Capture the cell that displays the provided text and extract its [X, Y] central coordinate. 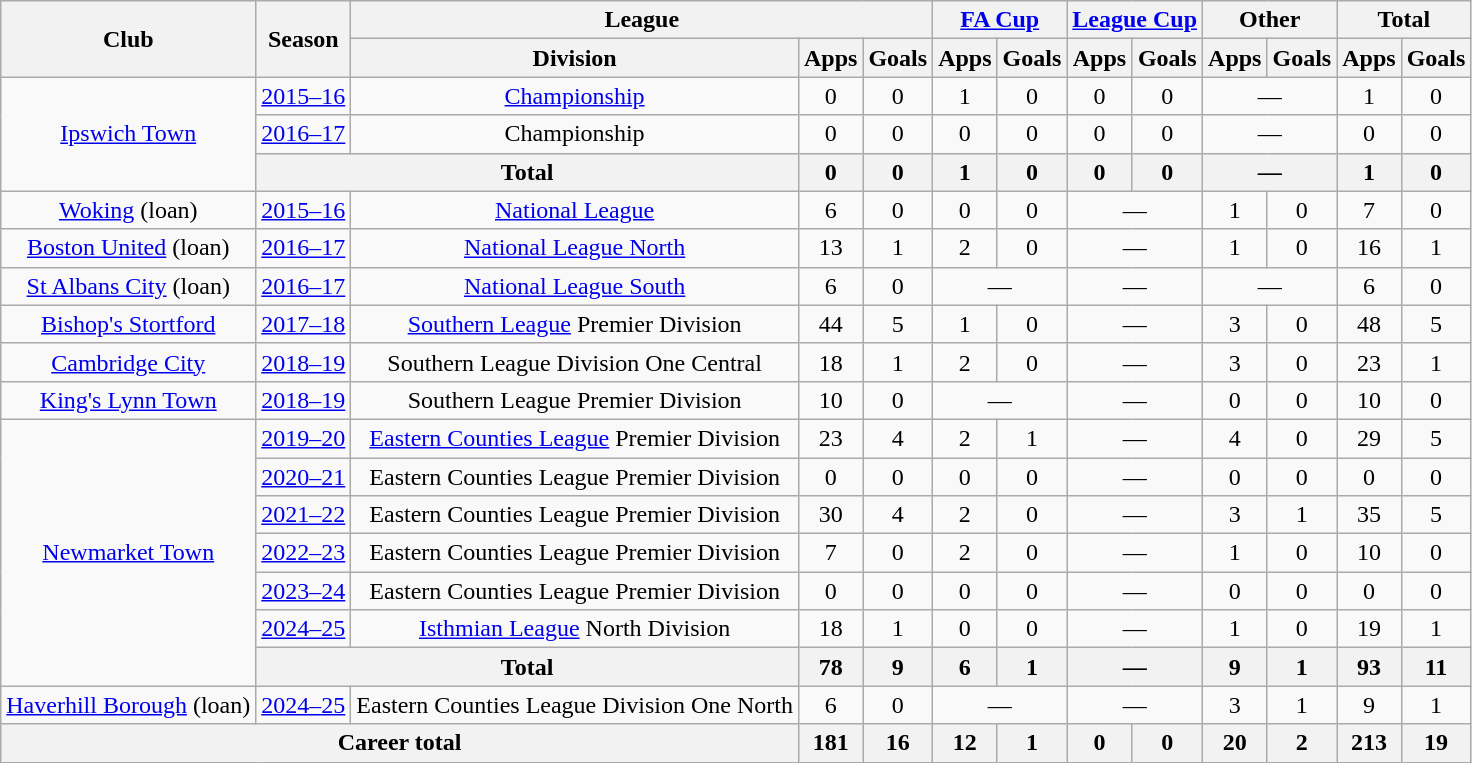
Southern League Division One Central [575, 362]
2023–24 [304, 591]
Newmarket Town [128, 552]
FA Cup [1000, 20]
Cambridge City [128, 362]
National League South [575, 286]
2019–20 [304, 438]
St Albans City (loan) [128, 286]
2017–18 [304, 324]
93 [1369, 667]
44 [830, 324]
13 [830, 248]
29 [1369, 438]
181 [830, 743]
2020–21 [304, 477]
12 [965, 743]
30 [830, 515]
Isthmian League North Division [575, 629]
Club [128, 39]
Bishop's Stortford [128, 324]
National League North [575, 248]
Division [575, 58]
Season [304, 39]
National League [575, 210]
2021–22 [304, 515]
Other [1270, 20]
Woking (loan) [128, 210]
35 [1369, 515]
20 [1235, 743]
Ipswich Town [128, 134]
11 [1436, 667]
48 [1369, 324]
2022–23 [304, 553]
213 [1369, 743]
Boston United (loan) [128, 248]
League [642, 20]
Career total [400, 743]
Eastern Counties League Division One North [575, 705]
King's Lynn Town [128, 400]
78 [830, 667]
League Cup [1135, 20]
Haverhill Borough (loan) [128, 705]
